Capture the cell that displays the provided text and extract its [x, y] central coordinate. 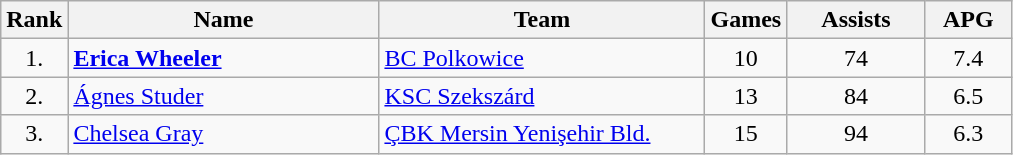
Games [746, 20]
7.4 [968, 58]
13 [746, 96]
Assists [856, 20]
6.3 [968, 134]
3. [34, 134]
10 [746, 58]
ÇBK Mersin Yenişehir Bld. [542, 134]
6.5 [968, 96]
Erica Wheeler [224, 58]
KSC Szekszárd [542, 96]
Chelsea Gray [224, 134]
Ágnes Studer [224, 96]
94 [856, 134]
Rank [34, 20]
74 [856, 58]
84 [856, 96]
BC Polkowice [542, 58]
15 [746, 134]
1. [34, 58]
APG [968, 20]
Team [542, 20]
Name [224, 20]
2. [34, 96]
